Capture the cell that displays the provided text and extract its (X, Y) central coordinate. 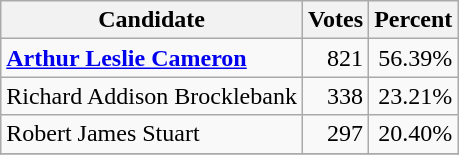
297 (335, 134)
Arthur Leslie Cameron (152, 58)
Percent (414, 20)
56.39% (414, 58)
Candidate (152, 20)
821 (335, 58)
23.21% (414, 96)
Robert James Stuart (152, 134)
338 (335, 96)
20.40% (414, 134)
Richard Addison Brocklebank (152, 96)
Votes (335, 20)
